Extract the [x, y] coordinate from the center of the cell holding the provided text.  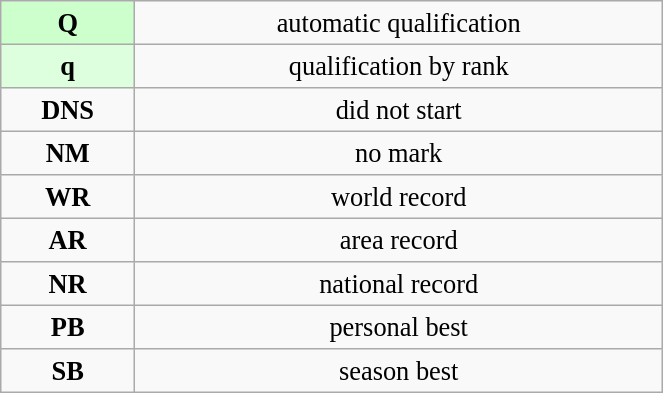
area record [399, 240]
Q [68, 22]
qualification by rank [399, 66]
personal best [399, 327]
WR [68, 197]
AR [68, 240]
national record [399, 284]
SB [68, 371]
NM [68, 153]
DNS [68, 109]
world record [399, 197]
NR [68, 284]
season best [399, 371]
automatic qualification [399, 22]
PB [68, 327]
no mark [399, 153]
q [68, 66]
did not start [399, 109]
